Pinpoint the cell where the given text exists, returning its (X, Y) midpoint coordinate. 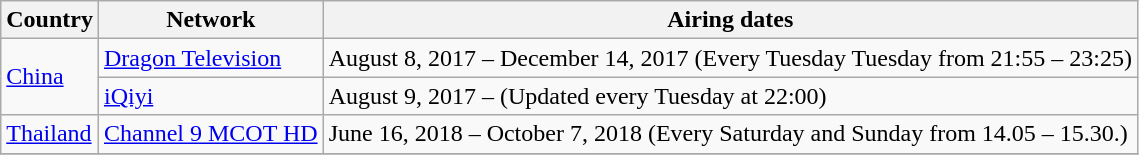
China (50, 77)
Dragon Television (210, 58)
Airing dates (730, 20)
August 8, 2017 – December 14, 2017 (Every Tuesday Tuesday from 21:55 – 23:25) (730, 58)
Network (210, 20)
Thailand (50, 134)
August 9, 2017 – (Updated every Tuesday at 22:00) (730, 96)
Channel 9 MCOT HD (210, 134)
Country (50, 20)
iQiyi (210, 96)
June 16, 2018 – October 7, 2018 (Every Saturday and Sunday from 14.05 – 15.30.) (730, 134)
